Determine the (X, Y) coordinate at the center of the cell enclosing the given text.  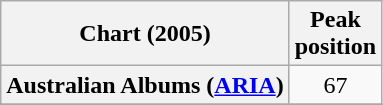
Peakposition (335, 34)
Australian Albums (ARIA) (145, 85)
67 (335, 85)
Chart (2005) (145, 34)
